Provide the [X, Y] coordinate of the cell's center where the given text is located.  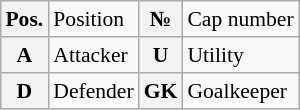
Attacker [93, 55]
Position [93, 19]
Utility [240, 55]
Defender [93, 91]
Goalkeeper [240, 91]
Pos. [24, 19]
Cap number [240, 19]
№ [161, 19]
U [161, 55]
GK [161, 91]
D [24, 91]
A [24, 55]
